Identify which cell holds the provided text, then report its (x, y) central coordinate. 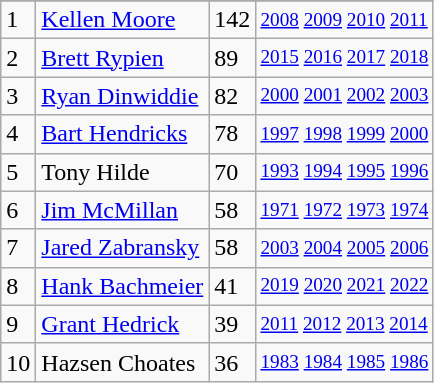
Ryan Dinwiddie (122, 96)
Grant Hedrick (122, 324)
2000 2001 2002 2003 (344, 96)
8 (18, 286)
41 (232, 286)
82 (232, 96)
4 (18, 134)
1997 1998 1999 2000 (344, 134)
78 (232, 134)
Bart Hendricks (122, 134)
9 (18, 324)
Jim McMillan (122, 210)
10 (18, 362)
1971 1972 1973 1974 (344, 210)
39 (232, 324)
Brett Rypien (122, 58)
2008 2009 2010 2011 (344, 20)
1983 1984 1985 1986 (344, 362)
70 (232, 172)
1993 1994 1995 1996 (344, 172)
142 (232, 20)
Jared Zabransky (122, 248)
Hank Bachmeier (122, 286)
2 (18, 58)
89 (232, 58)
2011 2012 2013 2014 (344, 324)
6 (18, 210)
7 (18, 248)
5 (18, 172)
Hazsen Choates (122, 362)
2019 2020 2021 2022 (344, 286)
2015 2016 2017 2018 (344, 58)
36 (232, 362)
Tony Hilde (122, 172)
2003 2004 2005 2006 (344, 248)
Kellen Moore (122, 20)
1 (18, 20)
3 (18, 96)
